Output the (X, Y) coordinate of the center of the cell containing the given text.  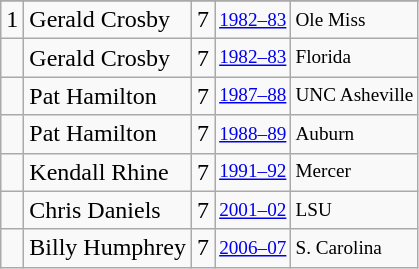
LSU (354, 210)
1987–88 (253, 96)
S. Carolina (354, 248)
1988–89 (253, 134)
Auburn (354, 134)
Kendall Rhine (108, 172)
1 (12, 20)
Ole Miss (354, 20)
1991–92 (253, 172)
Billy Humphrey (108, 248)
2001–02 (253, 210)
2006–07 (253, 248)
UNC Asheville (354, 96)
Florida (354, 58)
Mercer (354, 172)
Chris Daniels (108, 210)
